Output the [x, y] coordinate of the center of the cell containing the given text.  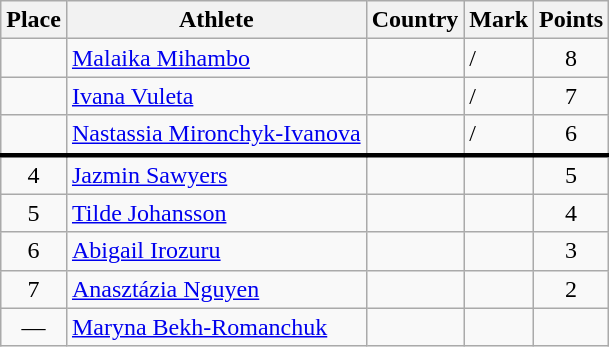
— [34, 327]
Mark [499, 20]
8 [572, 58]
Points [572, 20]
Abigail Irozuru [216, 251]
Athlete [216, 20]
Anasztázia Nguyen [216, 289]
Nastassia Mironchyk-Ivanova [216, 135]
Place [34, 20]
Jazmin Sawyers [216, 174]
Malaika Mihambo [216, 58]
Tilde Johansson [216, 213]
2 [572, 289]
Maryna Bekh-Romanchuk [216, 327]
Country [415, 20]
3 [572, 251]
Ivana Vuleta [216, 96]
